Detect which cell encompasses the target text, then output its [X, Y] center coordinate. 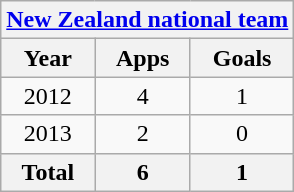
4 [142, 96]
2 [142, 134]
Year [48, 58]
2013 [48, 134]
Goals [242, 58]
New Zealand national team [148, 20]
2012 [48, 96]
6 [142, 172]
Total [48, 172]
0 [242, 134]
Apps [142, 58]
